Output the (x, y) coordinate of the center of the cell containing the given text.  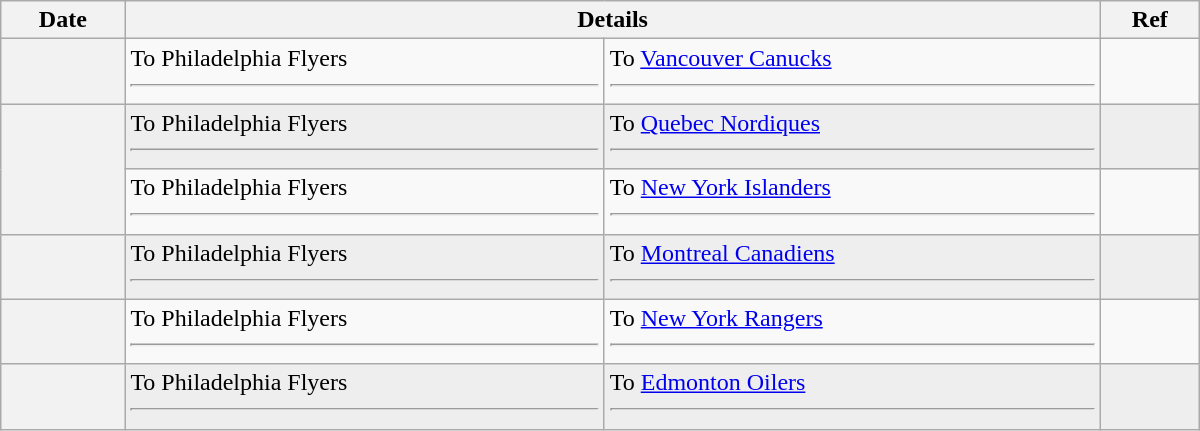
To Vancouver Canucks (852, 72)
To Edmonton Oilers (852, 396)
Date (63, 20)
To Quebec Nordiques (852, 136)
Ref (1150, 20)
To New York Islanders (852, 202)
Details (612, 20)
To New York Rangers (852, 332)
To Montreal Canadiens (852, 266)
